Locate the cell with the specified text and output its (X, Y) center coordinate. 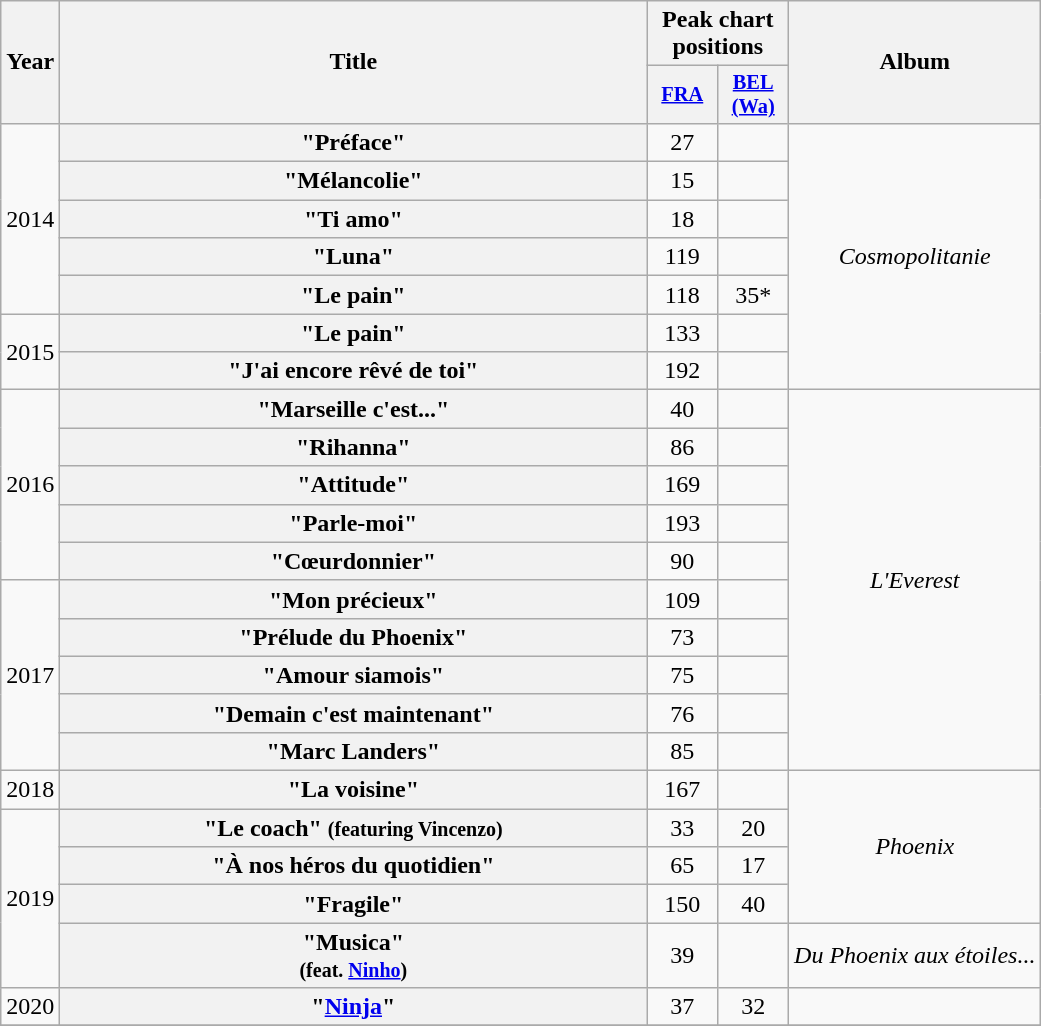
"Prélude du Phoenix" (354, 637)
39 (682, 956)
"Marc Landers" (354, 751)
65 (682, 866)
"La voisine" (354, 790)
"Ti amo" (354, 219)
"À nos héros du quotidien" (354, 866)
Cosmopolitanie (915, 256)
"Cœurdonnier" (354, 561)
"Ninja" (354, 1007)
150 (682, 904)
Du Phoenix aux étoiles... (915, 956)
118 (682, 295)
"Parle-moi" (354, 523)
"Préface" (354, 142)
FRA (682, 95)
2019 (30, 898)
2015 (30, 352)
Album (915, 62)
35* (754, 295)
32 (754, 1007)
Peak chart positions (718, 34)
169 (682, 485)
L'Everest (915, 580)
85 (682, 751)
"Rihanna" (354, 447)
15 (682, 181)
"Musica" (feat. Ninho) (354, 956)
119 (682, 257)
133 (682, 333)
"Demain c'est maintenant" (354, 713)
17 (754, 866)
"Attitude" (354, 485)
"J'ai encore rêvé de toi" (354, 371)
18 (682, 219)
Title (354, 62)
192 (682, 371)
193 (682, 523)
75 (682, 675)
BEL(Wa) (754, 95)
"Mon précieux" (354, 599)
Year (30, 62)
"Marseille c'est..." (354, 409)
73 (682, 637)
33 (682, 828)
2016 (30, 485)
"Luna" (354, 257)
"Amour siamois" (354, 675)
86 (682, 447)
27 (682, 142)
167 (682, 790)
2017 (30, 675)
109 (682, 599)
2014 (30, 218)
76 (682, 713)
20 (754, 828)
2018 (30, 790)
"Fragile" (354, 904)
Phoenix (915, 847)
2020 (30, 1007)
37 (682, 1007)
"Mélancolie" (354, 181)
90 (682, 561)
"Le coach" (featuring Vincenzo) (354, 828)
